Scan for the cell matching the given text and deliver its [x, y] coordinate at center. 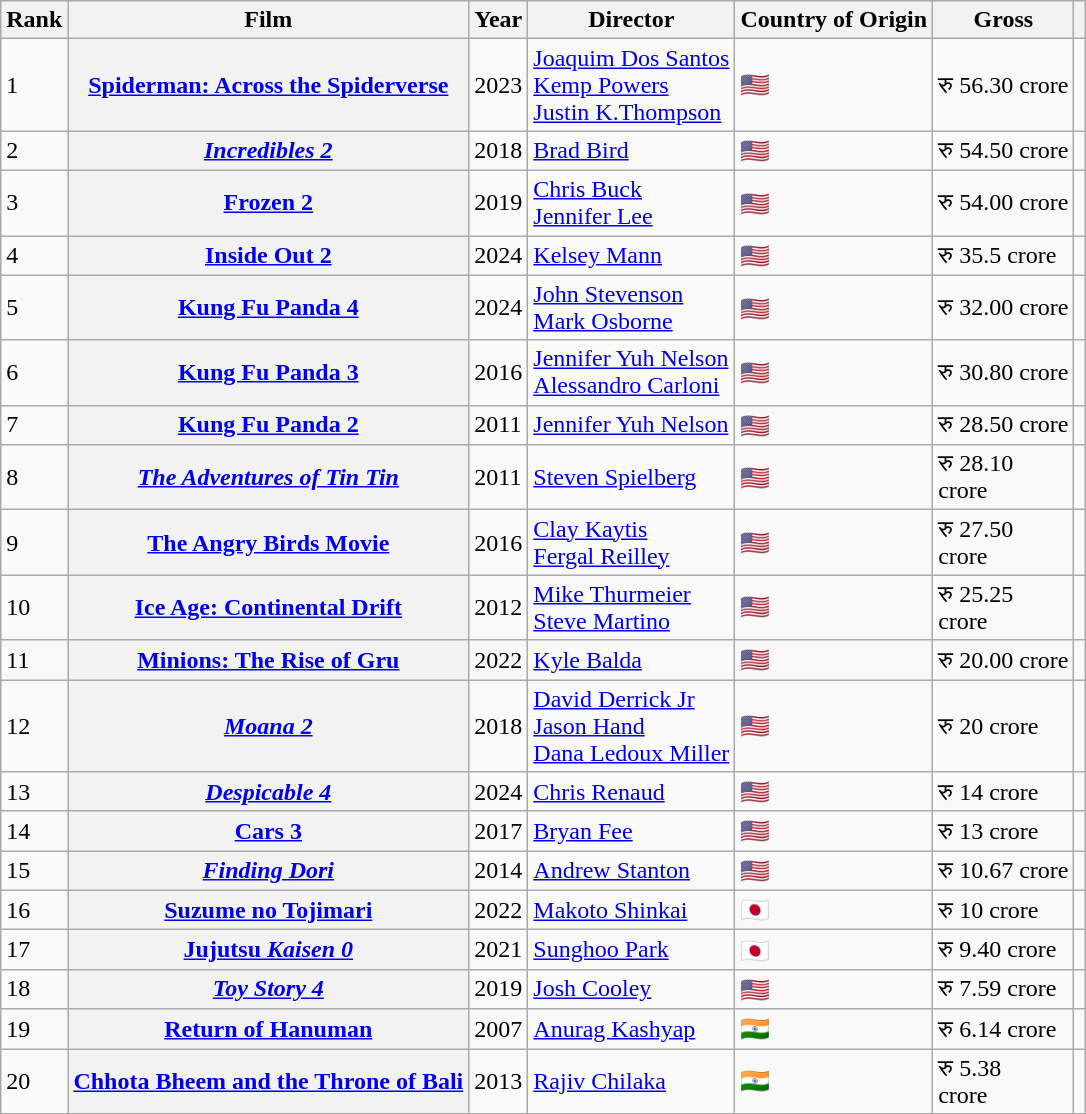
रु 54.50 crore [1004, 151]
David Derrick JrJason HandDana Ledoux Miller [632, 726]
Rank [34, 20]
2007 [498, 1029]
Bryan Fee [632, 831]
रु 25.25crore [1004, 608]
रु 32.00 crore [1004, 308]
रु 14 crore [1004, 792]
Minions: The Rise of Gru [268, 660]
Andrew Stanton [632, 871]
रु 10 crore [1004, 910]
Incredibles 2 [268, 151]
Steven Spielberg [632, 478]
Chhota Bheem and the Throne of Bali [268, 1080]
Josh Cooley [632, 989]
8 [34, 478]
Country of Origin [834, 20]
Anurag Kashyap [632, 1029]
20 [34, 1080]
Toy Story 4 [268, 989]
रु 27.50crore [1004, 542]
18 [34, 989]
Kung Fu Panda 2 [268, 425]
Sunghoo Park [632, 950]
Chris Renaud [632, 792]
रु 28.50 crore [1004, 425]
Spiderman: Across the Spiderverse [268, 85]
रु 13 crore [1004, 831]
Return of Hanuman [268, 1029]
Gross [1004, 20]
6 [34, 372]
Chris BuckJennifer Lee [632, 202]
3 [34, 202]
Jujutsu Kaisen 0 [268, 950]
Jennifer Yuh Nelson [632, 425]
2013 [498, 1080]
रु 30.80 crore [1004, 372]
Kelsey Mann [632, 256]
रु 28.10crore [1004, 478]
Film [268, 20]
रु 5.38crore [1004, 1080]
Finding Dori [268, 871]
5 [34, 308]
रु 20 crore [1004, 726]
2012 [498, 608]
John StevensonMark Osborne [632, 308]
Frozen 2 [268, 202]
रु 6.14 crore [1004, 1029]
13 [34, 792]
1 [34, 85]
The Adventures of Tin Tin [268, 478]
Makoto Shinkai [632, 910]
रु 20.00 crore [1004, 660]
Jennifer Yuh NelsonAlessandro Carloni [632, 372]
Kyle Balda [632, 660]
2021 [498, 950]
रु 10.67 crore [1004, 871]
11 [34, 660]
The Angry Birds Movie [268, 542]
रु 9.40 crore [1004, 950]
Suzume no Tojimari [268, 910]
Brad Bird [632, 151]
Cars 3 [268, 831]
रु 7.59 crore [1004, 989]
Joaquim Dos SantosKemp PowersJustin K.Thompson [632, 85]
Kung Fu Panda 3 [268, 372]
रु 35.5 crore [1004, 256]
रु 56.30 crore [1004, 85]
15 [34, 871]
Inside Out 2 [268, 256]
Director [632, 20]
12 [34, 726]
7 [34, 425]
2 [34, 151]
17 [34, 950]
14 [34, 831]
2023 [498, 85]
रु 54.00 crore [1004, 202]
Year [498, 20]
Rajiv Chilaka [632, 1080]
10 [34, 608]
19 [34, 1029]
16 [34, 910]
Kung Fu Panda 4 [268, 308]
Ice Age: Continental Drift [268, 608]
2014 [498, 871]
9 [34, 542]
Despicable 4 [268, 792]
Clay KaytisFergal Reilley [632, 542]
4 [34, 256]
Mike ThurmeierSteve Martino [632, 608]
Moana 2 [268, 726]
2017 [498, 831]
